Output the (x, y) coordinate of the center of the cell containing the given text.  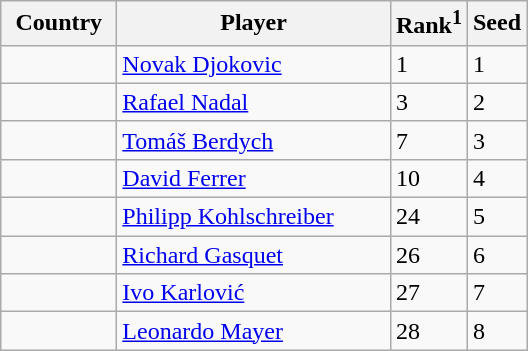
Seed (496, 24)
Richard Gasquet (254, 255)
Player (254, 24)
Philipp Kohlschreiber (254, 217)
5 (496, 217)
David Ferrer (254, 178)
Country (59, 24)
6 (496, 255)
4 (496, 178)
Leonardo Mayer (254, 331)
26 (428, 255)
Rafael Nadal (254, 102)
27 (428, 293)
Rank1 (428, 24)
28 (428, 331)
24 (428, 217)
Tomáš Berdych (254, 140)
Ivo Karlović (254, 293)
10 (428, 178)
Novak Djokovic (254, 64)
2 (496, 102)
8 (496, 331)
